Capture the cell that displays the provided text and extract its (x, y) central coordinate. 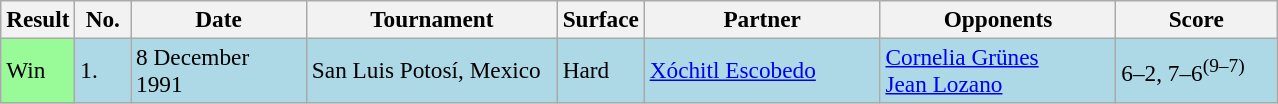
Opponents (998, 19)
Result (38, 19)
Surface (600, 19)
San Luis Potosí, Mexico (432, 70)
Tournament (432, 19)
Xóchitl Escobedo (762, 70)
Cornelia Grünes Jean Lozano (998, 70)
1. (103, 70)
No. (103, 19)
6–2, 7–6(9–7) (1196, 70)
Win (38, 70)
Hard (600, 70)
8 December 1991 (219, 70)
Score (1196, 19)
Partner (762, 19)
Date (219, 19)
